Find where the given text appears and provide that cell's center as (X, Y) coordinate. 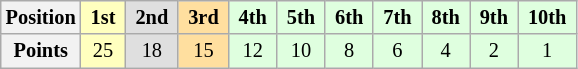
Points (41, 51)
3rd (203, 17)
9th (494, 17)
8 (349, 51)
8th (446, 17)
5th (301, 17)
25 (104, 51)
7th (397, 17)
12 (253, 51)
1st (104, 17)
15 (203, 51)
4th (253, 17)
4 (446, 51)
2 (494, 51)
2nd (152, 17)
10th (547, 17)
1 (547, 51)
10 (301, 51)
6th (349, 17)
18 (152, 51)
Position (41, 17)
6 (397, 51)
